Output the [x, y] coordinate of the center of the cell containing the given text.  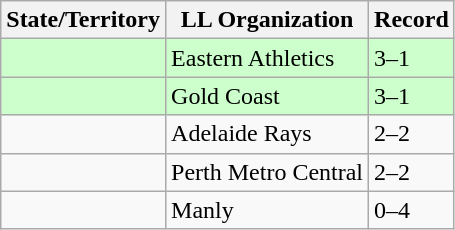
Record [412, 20]
Gold Coast [268, 96]
Manly [268, 210]
Perth Metro Central [268, 172]
State/Territory [84, 20]
Eastern Athletics [268, 58]
Adelaide Rays [268, 134]
0–4 [412, 210]
LL Organization [268, 20]
